Extract the (x, y) coordinate from the center of the cell holding the provided text.  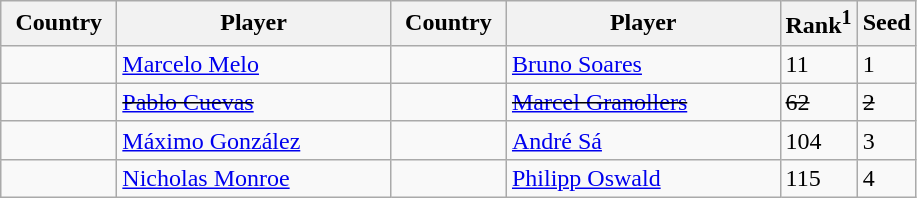
4 (886, 178)
Marcelo Melo (254, 64)
3 (886, 140)
104 (818, 140)
Pablo Cuevas (254, 102)
Seed (886, 24)
Nicholas Monroe (254, 178)
Philipp Oswald (643, 178)
11 (818, 64)
2 (886, 102)
62 (818, 102)
Marcel Granollers (643, 102)
Máximo González (254, 140)
115 (818, 178)
Bruno Soares (643, 64)
1 (886, 64)
André Sá (643, 140)
Rank1 (818, 24)
